Find where the given text appears and provide that cell's center as (X, Y) coordinate. 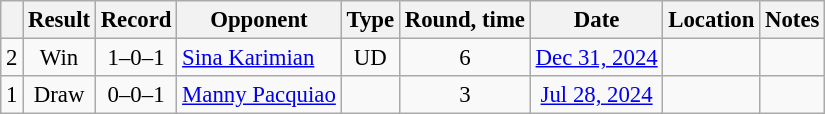
Round, time (464, 20)
Sina Karimian (259, 58)
2 (12, 58)
Result (60, 20)
Type (370, 20)
Location (712, 20)
3 (464, 95)
Win (60, 58)
Notes (792, 20)
1–0–1 (136, 58)
1 (12, 95)
UD (370, 58)
Date (596, 20)
Dec 31, 2024 (596, 58)
6 (464, 58)
Draw (60, 95)
Record (136, 20)
Opponent (259, 20)
Manny Pacquiao (259, 95)
0–0–1 (136, 95)
Jul 28, 2024 (596, 95)
